Return the (X, Y) coordinate for the center point of the cell that contains the specified text.  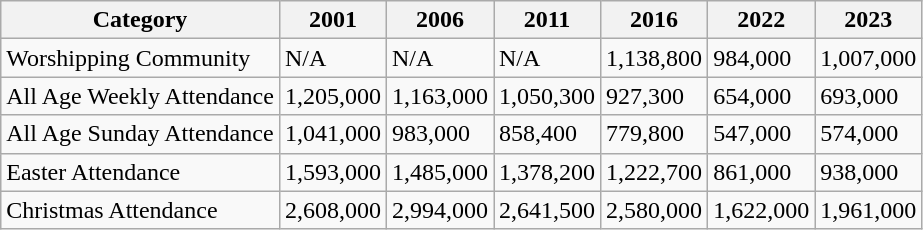
1,378,200 (548, 172)
1,007,000 (868, 58)
1,205,000 (332, 96)
1,138,800 (654, 58)
2016 (654, 20)
1,593,000 (332, 172)
984,000 (762, 58)
1,222,700 (654, 172)
2011 (548, 20)
927,300 (654, 96)
983,000 (440, 134)
2,641,500 (548, 210)
1,041,000 (332, 134)
2023 (868, 20)
1,622,000 (762, 210)
1,050,300 (548, 96)
2,580,000 (654, 210)
2001 (332, 20)
861,000 (762, 172)
1,163,000 (440, 96)
574,000 (868, 134)
938,000 (868, 172)
654,000 (762, 96)
Easter Attendance (140, 172)
Christmas Attendance (140, 210)
2,608,000 (332, 210)
2,994,000 (440, 210)
All Age Sunday Attendance (140, 134)
779,800 (654, 134)
2022 (762, 20)
2006 (440, 20)
Worshipping Community (140, 58)
693,000 (868, 96)
1,961,000 (868, 210)
1,485,000 (440, 172)
All Age Weekly Attendance (140, 96)
858,400 (548, 134)
Category (140, 20)
547,000 (762, 134)
